Pinpoint the cell where the given text exists, returning its [X, Y] midpoint coordinate. 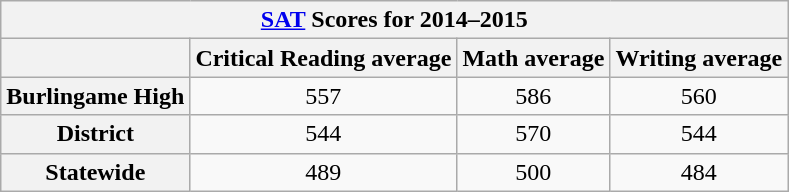
570 [534, 134]
Critical Reading average [324, 58]
District [96, 134]
560 [699, 96]
500 [534, 172]
Writing average [699, 58]
SAT Scores for 2014–2015 [394, 20]
Burlingame High [96, 96]
489 [324, 172]
557 [324, 96]
Statewide [96, 172]
Math average [534, 58]
484 [699, 172]
586 [534, 96]
